Detect which cell encompasses the target text, then output its [x, y] center coordinate. 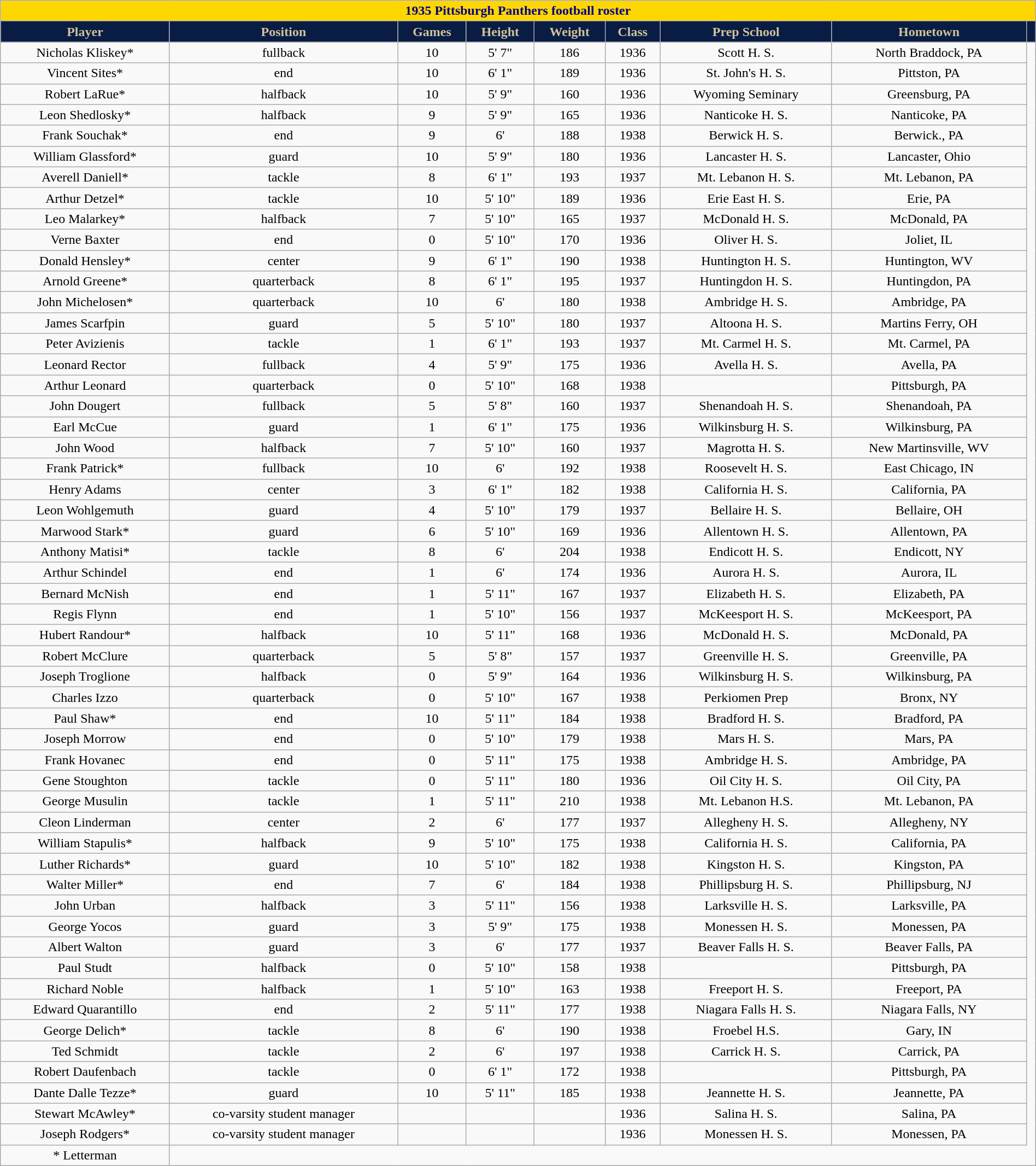
Frank Patrick* [85, 468]
Allegheny, NY [929, 822]
204 [569, 552]
Greensburg, PA [929, 94]
Elizabeth, PA [929, 593]
Frank Hovanec [85, 760]
North Braddock, PA [929, 52]
Nanticoke, PA [929, 115]
Lancaster, Ohio [929, 156]
Endicott H. S. [746, 552]
Arnold Greene* [85, 282]
George Yocos [85, 927]
Mars, PA [929, 739]
Leo Malarkey* [85, 219]
Henry Adams [85, 489]
Verne Baxter [85, 239]
Allentown, PA [929, 531]
Player [85, 32]
Prep School [746, 32]
Weight [569, 32]
Height [500, 32]
Charles Izzo [85, 698]
Altoona H. S. [746, 323]
Bellaire, OH [929, 510]
Beaver Falls, PA [929, 947]
Larksville H. S. [746, 905]
Erie, PA [929, 198]
Arthur Detzel* [85, 198]
Robert LaRue* [85, 94]
James Scarfpin [85, 323]
St. John's H. S. [746, 73]
Berwick H. S. [746, 136]
Huntington H. S. [746, 261]
Oliver H. S. [746, 239]
William Stapulis* [85, 843]
Hometown [929, 32]
Dante Dalle Tezze* [85, 1093]
Joliet, IL [929, 239]
210 [569, 801]
Freeport, PA [929, 989]
158 [569, 968]
Richard Noble [85, 989]
Magrotta H. S. [746, 448]
Nanticoke H. S. [746, 115]
Mt. Carmel, PA [929, 344]
188 [569, 136]
Salina H. S. [746, 1114]
169 [569, 531]
George Musulin [85, 801]
Peter Avizienis [85, 344]
Vincent Sites* [85, 73]
Leonard Rector [85, 365]
Berwick., PA [929, 136]
197 [569, 1051]
Larksville, PA [929, 905]
Freeport H. S. [746, 989]
Bronx, NY [929, 698]
Perkiomen Prep [746, 698]
Bradford H. S. [746, 718]
Class [633, 32]
Greenville, PA [929, 656]
Gene Stoughton [85, 781]
Edward Quarantillo [85, 1010]
Aurora, IL [929, 572]
Jeannette H. S. [746, 1093]
Scott H. S. [746, 52]
Shenandoah H. S. [746, 406]
Kingston H. S. [746, 864]
195 [569, 282]
Froebel H.S. [746, 1030]
Paul Shaw* [85, 718]
Huntingdon, PA [929, 282]
Huntingdon H. S. [746, 282]
Leon Shedlosky* [85, 115]
Mt. Carmel H. S. [746, 344]
New Martinsville, WV [929, 448]
Beaver Falls H. S. [746, 947]
Earl McCue [85, 427]
185 [569, 1093]
John Wood [85, 448]
Elizabeth H. S. [746, 593]
Gary, IN [929, 1030]
Robert McClure [85, 656]
Greenville H. S. [746, 656]
Wyoming Seminary [746, 94]
Joseph Morrow [85, 739]
Joseph Troglione [85, 677]
Anthony Matisi* [85, 552]
Niagara Falls H. S. [746, 1010]
Allegheny H. S. [746, 822]
Bernard McNish [85, 593]
Avella H. S. [746, 365]
Arthur Leonard [85, 385]
Luther Richards* [85, 864]
170 [569, 239]
174 [569, 572]
Ted Schmidt [85, 1051]
Paul Studt [85, 968]
Arthur Schindel [85, 572]
John Michelosen* [85, 302]
Phillipsburg, NJ [929, 884]
Walter Miller* [85, 884]
Games [432, 32]
Albert Walton [85, 947]
John Urban [85, 905]
Roosevelt H. S. [746, 468]
Erie East H. S. [746, 198]
Averell Daniell* [85, 177]
Kingston, PA [929, 864]
Huntington, WV [929, 261]
Lancaster H. S. [746, 156]
Martins Ferry, OH [929, 323]
Leon Wohlgemuth [85, 510]
Robert Daufenbach [85, 1072]
Joseph Rodgers* [85, 1134]
6 [432, 531]
Bradford, PA [929, 718]
Mars H. S. [746, 739]
Mt. Lebanon H.S. [746, 801]
Carrick H. S. [746, 1051]
Niagara Falls, NY [929, 1010]
5' 7" [500, 52]
William Glassford* [85, 156]
186 [569, 52]
157 [569, 656]
Frank Souchak* [85, 136]
George Delich* [85, 1030]
163 [569, 989]
Aurora H. S. [746, 572]
East Chicago, IN [929, 468]
1935 Pittsburgh Panthers football roster [518, 11]
John Dougert [85, 406]
Pittston, PA [929, 73]
Allentown H. S. [746, 531]
Position [283, 32]
Shenandoah, PA [929, 406]
Cleon Linderman [85, 822]
Avella, PA [929, 365]
Donald Hensley* [85, 261]
Bellaire H. S. [746, 510]
Regis Flynn [85, 614]
172 [569, 1072]
Stewart McAwley* [85, 1114]
164 [569, 677]
Carrick, PA [929, 1051]
Mt. Lebanon H. S. [746, 177]
Oil City, PA [929, 781]
Jeannette, PA [929, 1093]
Nicholas Kliskey* [85, 52]
* Letterman [85, 1155]
Marwood Stark* [85, 531]
Oil City H. S. [746, 781]
Salina, PA [929, 1114]
192 [569, 468]
Phillipsburg H. S. [746, 884]
McKeesport H. S. [746, 614]
Hubert Randour* [85, 635]
McKeesport, PA [929, 614]
Endicott, NY [929, 552]
